Find where the given text appears and provide that cell's center as (X, Y) coordinate. 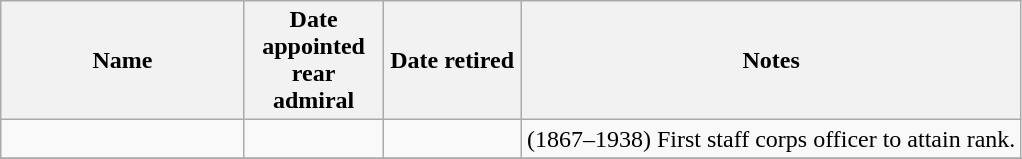
(1867–1938) First staff corps officer to attain rank. (770, 139)
Date retired (452, 60)
Date appointed rear admiral (314, 60)
Name (123, 60)
Notes (770, 60)
